Return (x, y) of the center of cell containing provided text 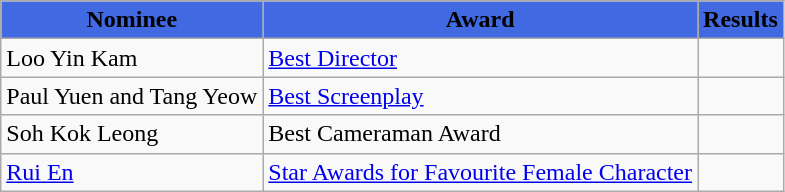
Soh Kok Leong (132, 134)
Loo Yin Kam (132, 58)
Star Awards for Favourite Female Character (480, 172)
Paul Yuen and Tang Yeow (132, 96)
Best Cameraman Award (480, 134)
Award (480, 20)
Best Director (480, 58)
Results (741, 20)
Best Screenplay (480, 96)
Nominee (132, 20)
Rui En (132, 172)
